Capture the cell that displays the provided text and extract its (X, Y) central coordinate. 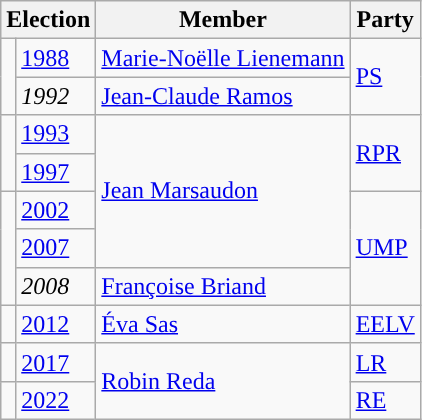
2017 (56, 362)
RPR (385, 153)
RE (385, 400)
2012 (56, 324)
Party (385, 20)
Marie-Noëlle Lienemann (223, 58)
Robin Reda (223, 381)
1997 (56, 172)
EELV (385, 324)
Member (223, 20)
2008 (56, 286)
2007 (56, 248)
Election (48, 20)
1992 (56, 96)
1988 (56, 58)
LR (385, 362)
1993 (56, 134)
2022 (56, 400)
Jean Marsaudon (223, 191)
Françoise Briand (223, 286)
Jean-Claude Ramos (223, 96)
Éva Sas (223, 324)
UMP (385, 248)
PS (385, 77)
2002 (56, 210)
